Provide the [X, Y] coordinate of the cell's center where the given text is located.  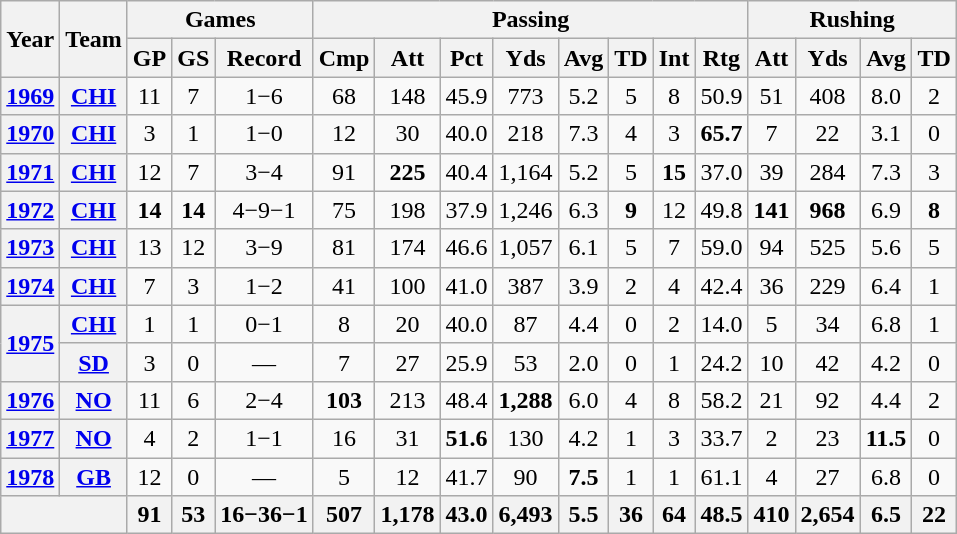
6.3 [584, 210]
968 [828, 210]
11.5 [886, 438]
1973 [30, 248]
174 [408, 248]
408 [828, 96]
Cmp [344, 58]
SD [94, 362]
1,164 [526, 172]
6.9 [886, 210]
39 [772, 172]
229 [828, 286]
65.7 [722, 134]
37.0 [722, 172]
41.0 [466, 286]
3−4 [264, 172]
1972 [30, 210]
1−1 [264, 438]
GP [149, 58]
773 [526, 96]
198 [408, 210]
148 [408, 96]
9 [631, 210]
100 [408, 286]
8.0 [886, 96]
21 [772, 400]
1977 [30, 438]
10 [772, 362]
3.1 [886, 134]
42 [828, 362]
284 [828, 172]
213 [408, 400]
387 [526, 286]
6.5 [886, 515]
GB [94, 477]
Record [264, 58]
92 [828, 400]
20 [408, 324]
1976 [30, 400]
24.2 [722, 362]
130 [526, 438]
31 [408, 438]
7.5 [584, 477]
94 [772, 248]
48.5 [722, 515]
49.8 [722, 210]
23 [828, 438]
GS [194, 58]
50.9 [722, 96]
75 [344, 210]
5.6 [886, 248]
59.0 [722, 248]
51.6 [466, 438]
68 [344, 96]
34 [828, 324]
1,288 [526, 400]
46.6 [466, 248]
42.4 [722, 286]
1971 [30, 172]
30 [408, 134]
25.9 [466, 362]
3.9 [584, 286]
43.0 [466, 515]
Year [30, 39]
1,057 [526, 248]
Rtg [722, 58]
Games [220, 20]
4−9−1 [264, 210]
37.9 [466, 210]
525 [828, 248]
1,178 [408, 515]
87 [526, 324]
16−36−1 [264, 515]
Rushing [852, 20]
40.4 [466, 172]
6.0 [584, 400]
58.2 [722, 400]
90 [526, 477]
2−4 [264, 400]
16 [344, 438]
Passing [530, 20]
507 [344, 515]
45.9 [466, 96]
6,493 [526, 515]
15 [674, 172]
141 [772, 210]
5.5 [584, 515]
1970 [30, 134]
1,246 [526, 210]
410 [772, 515]
103 [344, 400]
6 [194, 400]
225 [408, 172]
41.7 [466, 477]
6.1 [584, 248]
61.1 [722, 477]
1969 [30, 96]
1−2 [264, 286]
48.4 [466, 400]
3−9 [264, 248]
Int [674, 58]
6.4 [886, 286]
2,654 [828, 515]
51 [772, 96]
1978 [30, 477]
1−6 [264, 96]
1975 [30, 343]
2.0 [584, 362]
218 [526, 134]
0−1 [264, 324]
1−0 [264, 134]
Pct [466, 58]
13 [149, 248]
14.0 [722, 324]
Team [94, 39]
81 [344, 248]
1974 [30, 286]
33.7 [722, 438]
64 [674, 515]
41 [344, 286]
